Search for the cell housing the specified text and yield its [X, Y] center coordinate. 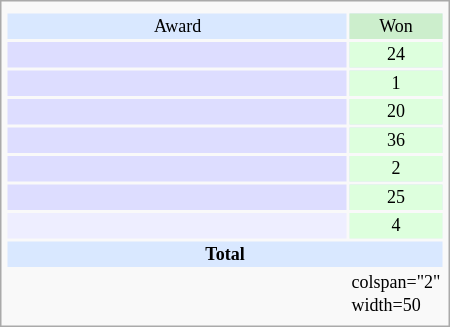
24 [396, 56]
36 [396, 141]
2 [396, 170]
4 [396, 227]
colspan="2" width=50 [396, 295]
1 [396, 84]
25 [396, 198]
20 [396, 113]
Award [178, 27]
Total [225, 255]
Won [396, 27]
